Search for the cell housing the specified text and yield its [X, Y] center coordinate. 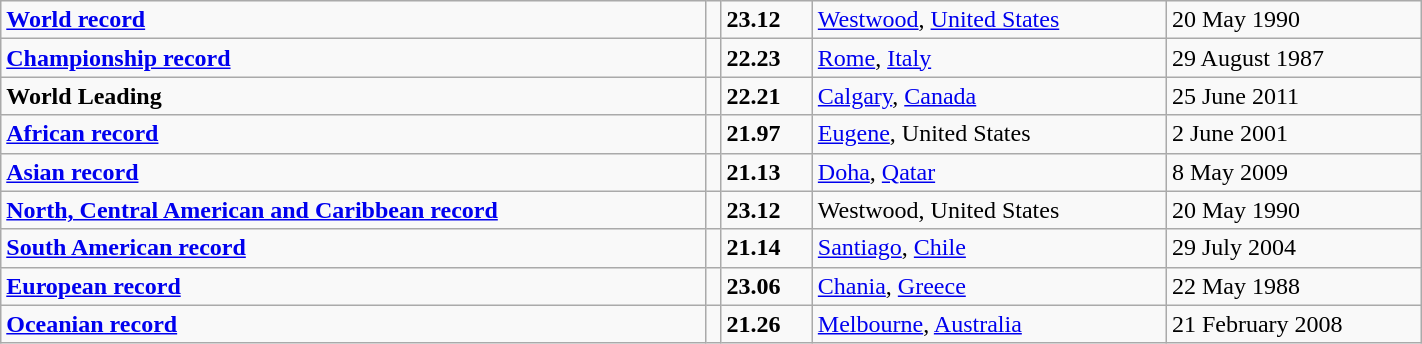
Chania, Greece [989, 286]
North, Central American and Caribbean record [354, 210]
29 July 2004 [1294, 248]
25 June 2011 [1294, 96]
21.13 [766, 172]
2 June 2001 [1294, 134]
22 May 1988 [1294, 286]
21.14 [766, 248]
Melbourne, Australia [989, 324]
Calgary, Canada [989, 96]
Doha, Qatar [989, 172]
22.23 [766, 58]
European record [354, 286]
South American record [354, 248]
World Leading [354, 96]
African record [354, 134]
Oceanian record [354, 324]
Rome, Italy [989, 58]
29 August 1987 [1294, 58]
21 February 2008 [1294, 324]
Championship record [354, 58]
Santiago, Chile [989, 248]
Asian record [354, 172]
World record [354, 20]
8 May 2009 [1294, 172]
21.97 [766, 134]
Eugene, United States [989, 134]
22.21 [766, 96]
23.06 [766, 286]
21.26 [766, 324]
